Pinpoint the cell where the given text exists, returning its [X, Y] midpoint coordinate. 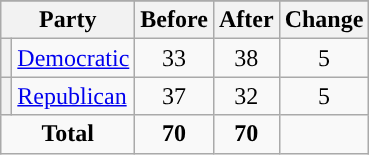
Change [324, 20]
37 [174, 96]
38 [246, 58]
Democratic [74, 58]
32 [246, 96]
Republican [74, 96]
Total [68, 134]
After [246, 20]
Before [174, 20]
33 [174, 58]
Party [68, 20]
